Provide the [x, y] coordinate of the cell's center where the given text is located.  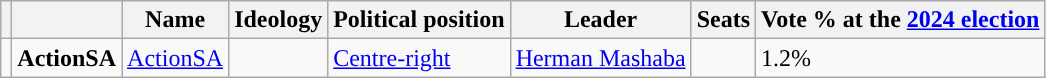
Seats [723, 20]
Name [176, 20]
Political position [419, 20]
Leader [600, 20]
Herman Mashaba [600, 58]
Centre-right [419, 58]
Ideology [278, 20]
1.2% [900, 58]
Vote % at the 2024 election [900, 20]
